Capture the cell that displays the provided text and extract its [x, y] central coordinate. 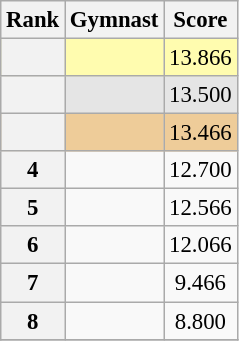
4 [33, 170]
5 [33, 208]
7 [33, 283]
8.800 [200, 321]
12.066 [200, 245]
13.866 [200, 58]
Rank [33, 20]
12.700 [200, 170]
13.500 [200, 95]
8 [33, 321]
Score [200, 20]
12.566 [200, 208]
9.466 [200, 283]
6 [33, 245]
Gymnast [114, 20]
13.466 [200, 133]
